Capture the cell that displays the provided text and extract its [X, Y] central coordinate. 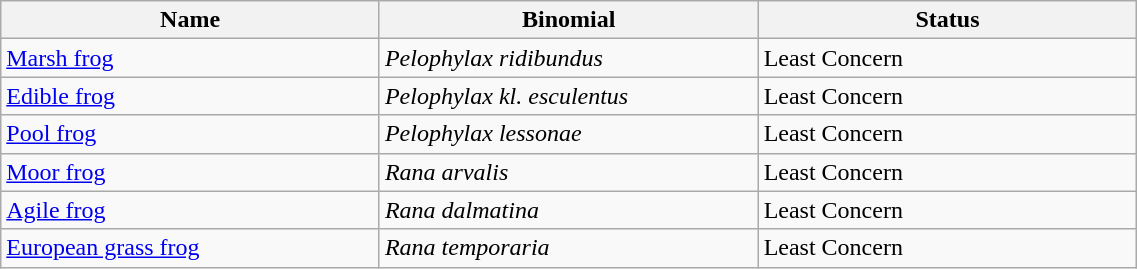
Binomial [568, 20]
Pelophylax kl. esculentus [568, 96]
Moor frog [190, 172]
Rana dalmatina [568, 210]
Agile frog [190, 210]
Status [948, 20]
Pelophylax lessonae [568, 134]
Pool frog [190, 134]
European grass frog [190, 248]
Pelophylax ridibundus [568, 58]
Rana arvalis [568, 172]
Marsh frog [190, 58]
Edible frog [190, 96]
Name [190, 20]
Rana temporaria [568, 248]
